Provide the (x, y) coordinate of the cell's center where the given text is located.  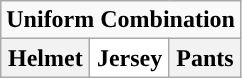
Pants (204, 58)
Jersey (130, 58)
Helmet (46, 58)
Uniform Combination (121, 20)
